Scan for the cell matching the given text and deliver its (X, Y) coordinate at center. 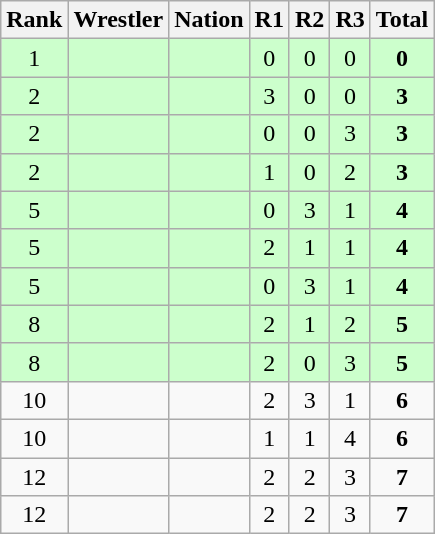
Wrestler (118, 20)
Total (402, 20)
R2 (309, 20)
Nation (209, 20)
R1 (269, 20)
Rank (34, 20)
R3 (350, 20)
